Find where the given text appears and provide that cell's center as [x, y] coordinate. 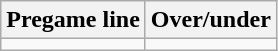
Pregame line [74, 20]
Over/under [210, 20]
